Extract the [x, y] coordinate from the center of the cell holding the provided text.  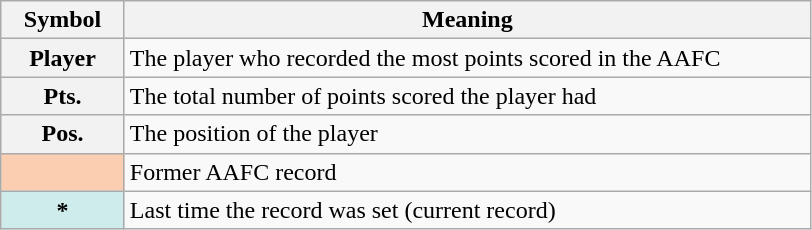
The position of the player [467, 134]
Last time the record was set (current record) [467, 210]
Meaning [467, 20]
Player [63, 58]
Symbol [63, 20]
Pts. [63, 96]
The player who recorded the most points scored in the AAFC [467, 58]
Pos. [63, 134]
* [63, 210]
The total number of points scored the player had [467, 96]
Former AAFC record [467, 172]
